Search for the cell housing the specified text and yield its (x, y) center coordinate. 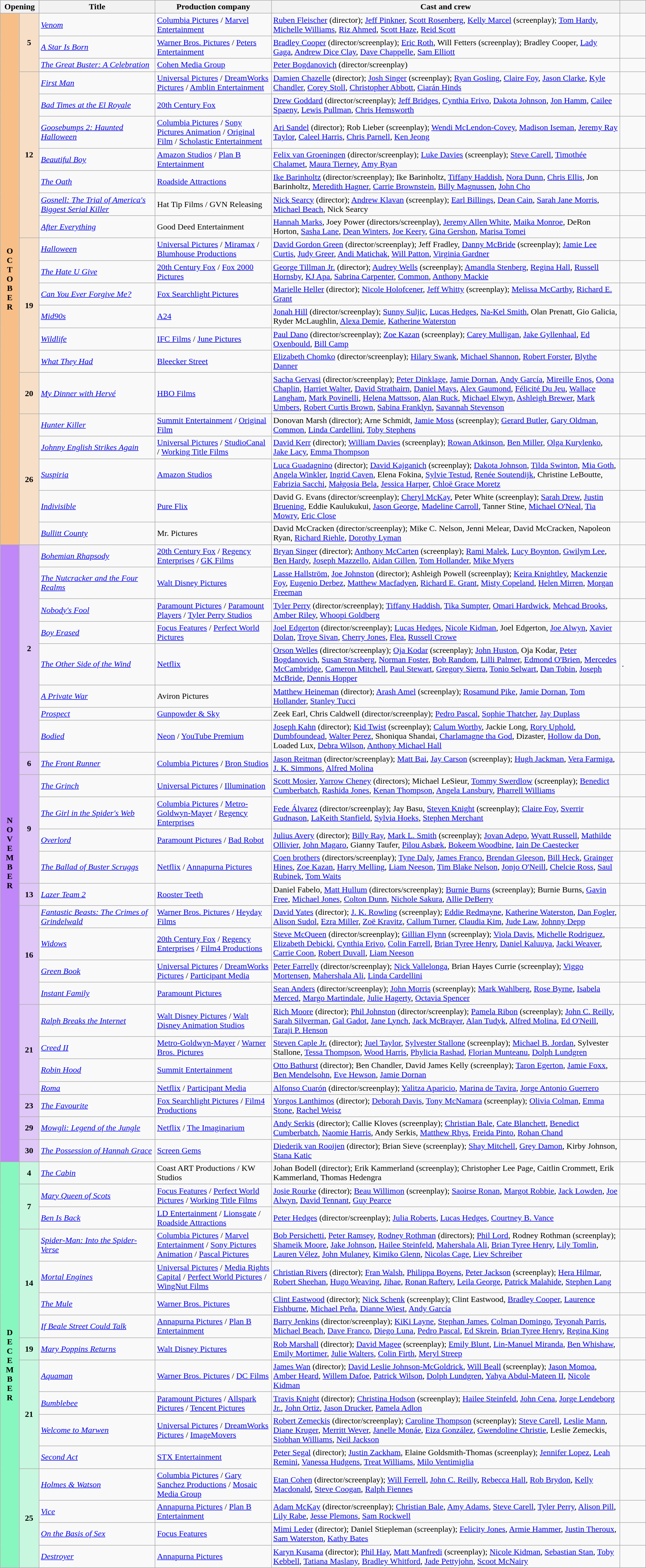
Universal Pictures / DreamWorks Pictures / Participant Media (213, 971)
Peter Farrelly (director/screenplay); Nick Vallelonga, Brian Hayes Currie (screenplay); Viggo Mortensen, Mahershala Ali, Linda Cardellini (446, 971)
Mimi Leder (director); Daniel Stiepleman (screenplay); Felicity Jones, Armie Hammer, Justin Theroux, Sam Waterston, Kathy Bates (446, 1534)
My Dinner with Hervé (97, 393)
Johan Bodell (director); Erik Kammerland (screenplay); Christopher Lee Page, Caitlin Crommett, Erik Kammerland, Thomas Hedengra (446, 1173)
The Grinch (97, 786)
Bumblebee (97, 1403)
DECEMBER (10, 1365)
Peter Hedges (director/screenplay); Julia Roberts, Lucas Hedges, Courtney B. Vance (446, 1218)
The Mule (97, 1304)
Columbia Pictures / Metro-Goldwyn-Mayer / Regency Enterprises (213, 813)
Warner Bros. Pictures (213, 1304)
Universal Pictures / DreamWorks Pictures / ImageMovers (213, 1430)
Nobody's Fool (97, 610)
If Beale Street Could Talk (97, 1326)
Bad Times at the El Royale (97, 105)
Ralph Breaks the Internet (97, 1020)
29 (29, 1128)
Amazon Studios / Plan B Entertainment (213, 159)
Fox Searchlight Pictures (213, 294)
Wildlife (97, 339)
Halloween (97, 249)
23 (29, 1106)
OCTOBER (10, 279)
Beautiful Boy (97, 159)
Roadside Attractions (213, 182)
4 (29, 1173)
Warner Bros. Pictures / Peters Entertainment (213, 47)
20th Century Fox / Regency Enterprises / GK Films (213, 556)
The Girl in the Spider's Web (97, 813)
Hunter Killer (97, 425)
Aviron Pictures (213, 696)
Columbia Pictures / Marvel Entertainment / Sony Pictures Animation / Pascal Pictures (213, 1245)
LD Entertainment / Lionsgate / Roadside Attractions (213, 1218)
Ruben Fleischer (director); Jeff Pinkner, Scott Rosenberg, Kelly Marcel (screenplay); Tom Hardy, Michelle Williams, Riz Ahmed, Scott Haze, Reid Scott (446, 25)
Summit Entertainment (213, 1070)
Focus Features / Perfect World Pictures (213, 632)
Coast ART Productions / KW Studios (213, 1173)
Mid90s (97, 317)
7 (29, 1207)
Warner Bros. Pictures / DC Films (213, 1376)
Columbia Pictures / Bron Studios (213, 763)
Goosebumps 2: Haunted Halloween (97, 132)
IFC Films / June Pictures (213, 339)
Neon / YouTube Premium (213, 736)
Universal Pictures / Media Rights Capital / Perfect World Pictures / WingNut Films (213, 1277)
Netflix / Participant Media (213, 1088)
The Other Side of the Wind (97, 664)
Widows (97, 944)
Netflix (213, 664)
After Everything (97, 226)
Good Deed Entertainment (213, 226)
Suspiria (97, 474)
Lazer Team 2 (97, 894)
Rooster Teeth (213, 894)
The Possession of Hannah Grace (97, 1150)
Metro-Goldwyn-Mayer / Warner Bros. Pictures (213, 1048)
16 (29, 955)
Bradley Cooper (director/screenplay); Eric Roth, Will Fetters (screenplay); Bradley Cooper, Lady Gaga, Andrew Dice Clay, Dave Chappelle, Sam Elliott (446, 47)
First Man (97, 83)
Drew Goddard (director/screenplay); Jeff Bridges, Cynthia Erivo, Dakota Johnson, Jon Hamm, Cailee Spaeny, Lewis Pullman, Chris Hemsworth (446, 105)
Paramount Pictures / Paramount Players / Tyler Perry Studios (213, 610)
Bleecker Street (213, 362)
Josie Rourke (director); Beau Willimon (screenplay); Saoirse Ronan, Margot Robbie, Jack Lowden, Joe Alwyn, David Tennant, Guy Pearce (446, 1195)
Gunpowder & Sky (213, 714)
Etan Cohen (director/screenplay); Will Ferrell, John C. Reilly, Rebecca Hall, Rob Brydon, Kelly Macdonald, Steve Coogan, Ralph Fiennes (446, 1484)
Annapurna Pictures (213, 1556)
Tyler Perry (director/screenplay); Tiffany Haddish, Tika Sumpter, Omari Hardwick, Mehcad Brooks, Amber Riley, Whoopi Goldberg (446, 610)
Spider-Man: Into the Spider-Verse (97, 1245)
20 (29, 393)
9 (29, 829)
A24 (213, 317)
HBO Films (213, 393)
Cast and crew (446, 7)
. (633, 664)
Welcome to Marwen (97, 1430)
Nick Searcy (director); Andrew Klavan (screenplay); Earl Billings, Dean Cain, Sarah Jane Morris, Michael Beach, Nick Searcy (446, 204)
20th Century Fox / Regency Enterprises / Film4 Productions (213, 944)
Mr. Pictures (213, 533)
Jason Reitman (director/screenplay); Matt Bai, Jay Carson (screenplay); Hugh Jackman, Vera Farmiga, J. K. Simmons, Alfred Molina (446, 763)
Pure Flix (213, 506)
The Cabin (97, 1173)
Columbia Pictures / Marvel Entertainment (213, 25)
20th Century Fox / Fox 2000 Pictures (213, 271)
Yorgos Lanthimos (director); Deborah Davis, Tony McNamara (screenplay); Olivia Colman, Emma Stone, Rachel Weisz (446, 1106)
13 (29, 894)
Matthew Heineman (director); Arash Amel (screenplay); Rosamund Pike, Jamie Dornan, Tom Hollander, Stanley Tucci (446, 696)
Mary Queen of Scots (97, 1195)
Universal Pictures / Illumination (213, 786)
Bodied (97, 736)
Netflix / Annapurna Pictures (213, 867)
Screen Gems (213, 1150)
Universal Pictures / StudioCanal / Working Title Films (213, 447)
A Star Is Born (97, 47)
Indivisible (97, 506)
Mowgli: Legend of the Jungle (97, 1128)
Otto Bathurst (director); Ben Chandler, David James Kelly (screenplay); Taron Egerton, Jamie Foxx, Ben Mendelsohn, Eve Hewson, Jamie Dornan (446, 1070)
Netflix / The Imaginarium (213, 1128)
Paul Dano (director/screenplay); Zoe Kazan (screenplay); Carey Mulligan, Jake Gyllenhaal, Ed Oxenbould, Bill Camp (446, 339)
Creed II (97, 1048)
Ari Sandel (director); Rob Lieber (screenplay); Wendi McLendon-Covey, Madison Iseman, Jeremy Ray Taylor, Caleel Harris, Chris Parnell, Ken Jeong (446, 132)
Prospect (97, 714)
Warner Bros. Pictures / Heyday Films (213, 917)
25 (29, 1518)
14 (29, 1283)
Opening (20, 7)
Universal Pictures / DreamWorks Pictures / Amblin Entertainment (213, 83)
Adam McKay (director/screenplay); Christian Bale, Amy Adams, Steve Carell, Tyler Perry, Alison Pill, Lily Rabe, Jesse Plemons, Sam Rockwell (446, 1511)
Alfonso Cuarón (director/screenplay); Yalitza Aparicio, Marina de Tavira, Jorge Antonio Guerrero (446, 1088)
Universal Pictures / Miramax / Blumhouse Productions (213, 249)
Columbia Pictures / Sony Pictures Animation / Original Film / Scholastic Entertainment (213, 132)
Fantastic Beasts: The Crimes of Grindelwald (97, 917)
Fox Searchlight Pictures / Film4 Productions (213, 1106)
Bohemian Rhapsody (97, 556)
NOVEMBER (10, 853)
Bullitt County (97, 533)
A Private War (97, 696)
The Ballad of Buster Scruggs (97, 867)
David Kerr (director); William Davies (screenplay); Rowan Atkinson, Ben Miller, Olga Kurylenko, Jake Lacy, Emma Thompson (446, 447)
Focus Features / Perfect World Pictures / Working Title Films (213, 1195)
12 (29, 155)
26 (29, 479)
STX Entertainment (213, 1457)
Roma (97, 1088)
Hat Tip Films / GVN Releasing (213, 204)
Paramount Pictures (213, 993)
Johnny English Strikes Again (97, 447)
30 (29, 1150)
The Great Buster: A Celebration (97, 65)
20th Century Fox (213, 105)
6 (29, 763)
Felix van Groeningen (director/screenplay); Luke Davies (screenplay); Steve Carell, Timothée Chalamet, Maura Tierney, Amy Ryan (446, 159)
The Front Runner (97, 763)
Focus Features (213, 1534)
Boy Erased (97, 632)
Green Book (97, 971)
Title (97, 7)
The Oath (97, 182)
Second Act (97, 1457)
Venom (97, 25)
Cohen Media Group (213, 65)
Paramount Pictures / Bad Robot (213, 840)
The Nutcracker and the Four Realms (97, 583)
Vice (97, 1511)
Mary Poppins Returns (97, 1349)
Donovan Marsh (director); Arne Schmidt, Jamie Moss (screenplay); Gerard Butler, Gary Oldman, Common, Linda Cardellini, Toby Stephens (446, 425)
Mortal Engines (97, 1277)
The Hate U Give (97, 271)
Ben Is Back (97, 1218)
What They Had (97, 362)
5 (29, 42)
The Favourite (97, 1106)
Diederik van Rooijen (director); Brian Sieve (screenplay); Shay Mitchell, Grey Damon, Kirby Johnson, Stana Katic (446, 1150)
David McCracken (director/screenplay); Mike C. Nelson, Jenni Melear, David McCracken, Napoleon Ryan, Richard Riehle, Dorothy Lyman (446, 533)
Walt Disney Pictures / Walt Disney Animation Studios (213, 1020)
2 (29, 648)
Production company (213, 7)
Aquaman (97, 1376)
Holmes & Watson (97, 1484)
Paramount Pictures / Allspark Pictures / Tencent Pictures (213, 1403)
Can You Ever Forgive Me? (97, 294)
Clint Eastwood (director); Nick Schenk (screenplay); Clint Eastwood, Bradley Cooper, Laurence Fishburne, Michael Peña, Dianne Wiest, Andy García (446, 1304)
Travis Knight (director); Christina Hodson (screenplay); Hailee Steinfeld, John Cena, Jorge Lendeborg Jr., John Ortiz, Jason Drucker, Pamela Adlon (446, 1403)
Gosnell: The Trial of America's Biggest Serial Killer (97, 204)
Overlord (97, 840)
Summit Entertainment / Original Film (213, 425)
Elizabeth Chomko (director/screenplay); Hilary Swank, Michael Shannon, Robert Forster, Blythe Danner (446, 362)
Destroyer (97, 1556)
Columbia Pictures / Gary Sanchez Productions / Mosaic Media Group (213, 1484)
Marielle Heller (director); Nicole Holofcener, Jeff Whitty (screenplay); Melissa McCarthy, Richard E. Grant (446, 294)
Peter Bogdanovich (director/screenplay) (446, 65)
On the Basis of Sex (97, 1534)
Instant Family (97, 993)
Robin Hood (97, 1070)
Amazon Studios (213, 474)
Zeek Earl, Chris Caldwell (director/screenplay); Pedro Pascal, Sophie Thatcher, Jay Duplass (446, 714)
